Return (x, y) of the center of cell containing provided text 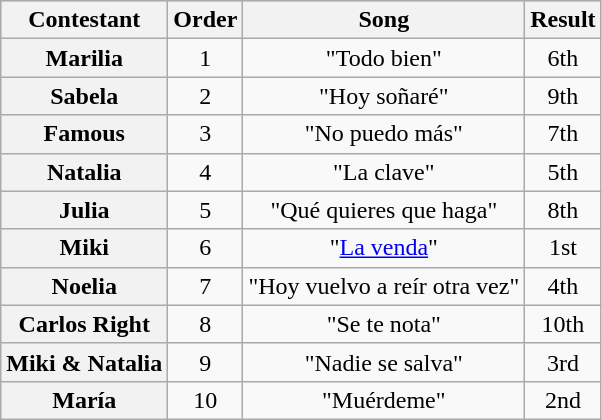
10 (206, 400)
"Se te nota" (384, 324)
"La clave" (384, 172)
María (84, 400)
3 (206, 134)
"Muérdeme" (384, 400)
Noelia (84, 286)
7th (563, 134)
Order (206, 20)
4 (206, 172)
4th (563, 286)
8 (206, 324)
"La venda" (384, 248)
"Nadie se salva" (384, 362)
Result (563, 20)
5 (206, 210)
Sabela (84, 96)
6th (563, 58)
9 (206, 362)
9th (563, 96)
Carlos Right (84, 324)
"Qué quieres que haga" (384, 210)
"No puedo más" (384, 134)
"Hoy vuelvo a reír otra vez" (384, 286)
8th (563, 210)
10th (563, 324)
Natalia (84, 172)
Contestant (84, 20)
Miki & Natalia (84, 362)
2nd (563, 400)
"Hoy soñaré" (384, 96)
5th (563, 172)
"Todo bien" (384, 58)
Famous (84, 134)
7 (206, 286)
Song (384, 20)
Marilia (84, 58)
1 (206, 58)
6 (206, 248)
1st (563, 248)
2 (206, 96)
Miki (84, 248)
3rd (563, 362)
Julia (84, 210)
